Determine the [x, y] coordinate at the center of the cell enclosing the given text.  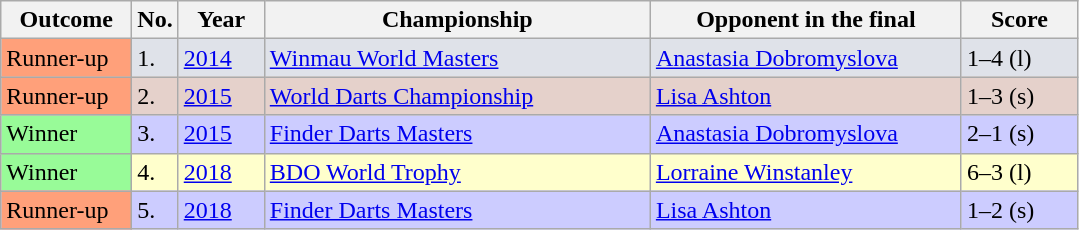
Championship [457, 20]
BDO World Trophy [457, 172]
Year [221, 20]
2–1 (s) [1019, 134]
Outcome [66, 20]
2014 [221, 58]
4. [155, 172]
6–3 (l) [1019, 172]
Opponent in the final [806, 20]
1–3 (s) [1019, 96]
1–2 (s) [1019, 210]
No. [155, 20]
Winmau World Masters [457, 58]
2. [155, 96]
1. [155, 58]
World Darts Championship [457, 96]
Score [1019, 20]
1–4 (l) [1019, 58]
3. [155, 134]
5. [155, 210]
Lorraine Winstanley [806, 172]
